Search for the cell housing the specified text and yield its [x, y] center coordinate. 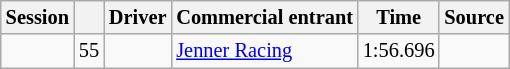
1:56.696 [399, 51]
Jenner Racing [264, 51]
Time [399, 17]
Source [474, 17]
Commercial entrant [264, 17]
55 [89, 51]
Driver [138, 17]
Session [38, 17]
